Provide the (x, y) coordinate of the cell's center where the given text is located.  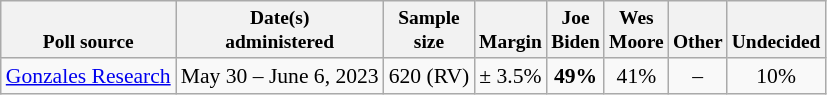
Gonzales Research (88, 76)
Date(s)administered (280, 30)
49% (576, 76)
– (698, 76)
Poll source (88, 30)
620 (RV) (430, 76)
Undecided (776, 30)
± 3.5% (510, 76)
Samplesize (430, 30)
WesMoore (636, 30)
Margin (510, 30)
10% (776, 76)
41% (636, 76)
Other (698, 30)
May 30 – June 6, 2023 (280, 76)
JoeBiden (576, 30)
